Pinpoint the cell where the given text exists, returning its (x, y) midpoint coordinate. 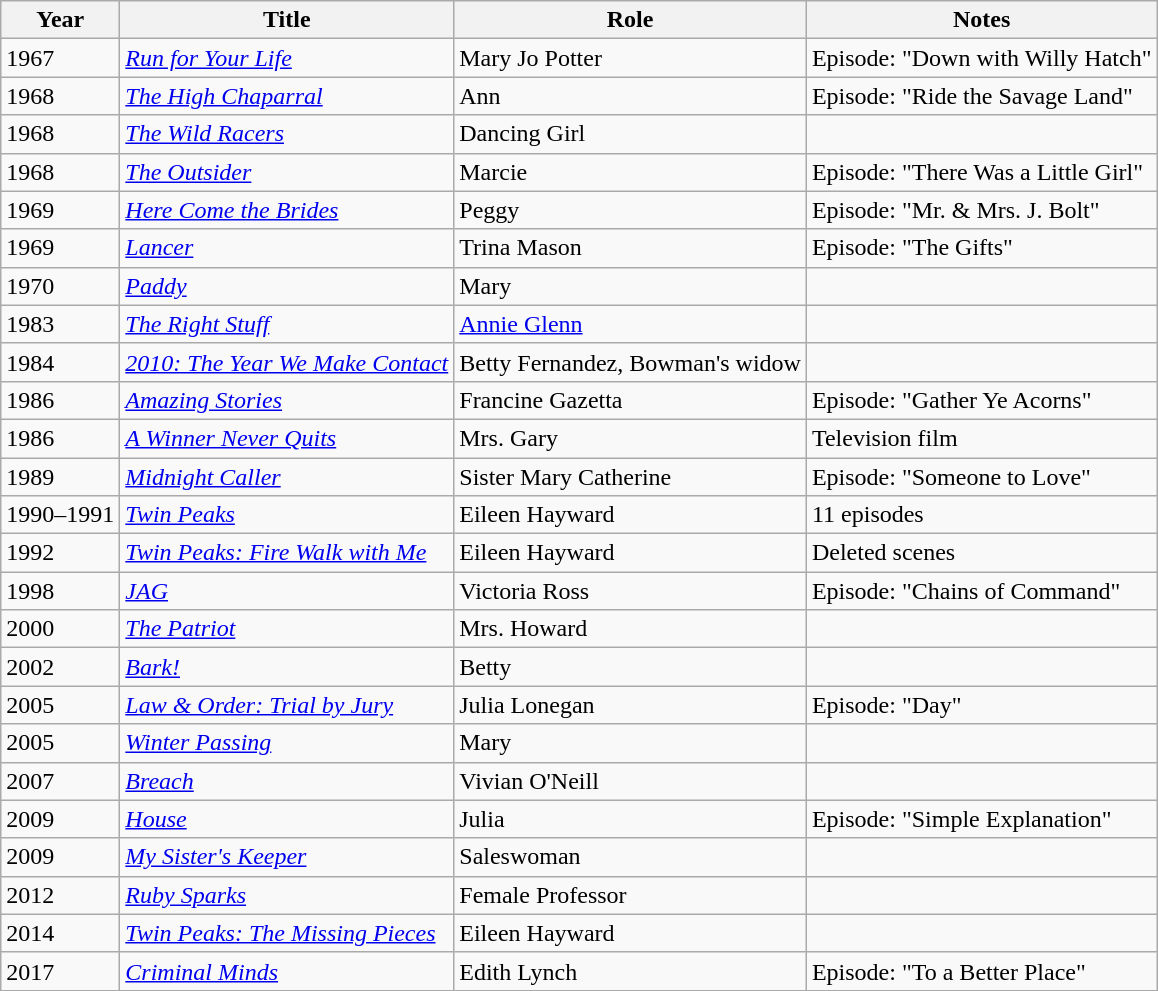
Criminal Minds (287, 971)
Female Professor (630, 895)
House (287, 819)
Here Come the Brides (287, 210)
Twin Peaks: The Missing Pieces (287, 933)
Twin Peaks: Fire Walk with Me (287, 553)
Television film (982, 438)
1970 (60, 286)
Episode: "Down with Willy Hatch" (982, 58)
The Right Stuff (287, 324)
2007 (60, 781)
Vivian O'Neill (630, 781)
Twin Peaks (287, 515)
Title (287, 20)
Trina Mason (630, 248)
Episode: "To a Better Place" (982, 971)
Dancing Girl (630, 134)
Episode: "The Gifts" (982, 248)
Breach (287, 781)
Betty Fernandez, Bowman's widow (630, 362)
2002 (60, 667)
Lancer (287, 248)
Julia (630, 819)
Episode: "Someone to Love" (982, 477)
Sister Mary Catherine (630, 477)
Edith Lynch (630, 971)
Midnight Caller (287, 477)
Marcie (630, 172)
Julia Lonegan (630, 705)
1984 (60, 362)
Year (60, 20)
Mrs. Gary (630, 438)
Episode: "Mr. & Mrs. J. Bolt" (982, 210)
Episode: "Simple Explanation" (982, 819)
Francine Gazetta (630, 400)
2014 (60, 933)
The Wild Racers (287, 134)
2017 (60, 971)
Saleswoman (630, 857)
The Outsider (287, 172)
Ann (630, 96)
Mrs. Howard (630, 629)
Betty (630, 667)
11 episodes (982, 515)
2012 (60, 895)
Role (630, 20)
Victoria Ross (630, 591)
Episode: "Gather Ye Acorns" (982, 400)
A Winner Never Quits (287, 438)
Ruby Sparks (287, 895)
1998 (60, 591)
1990–1991 (60, 515)
1967 (60, 58)
2000 (60, 629)
Episode: "Chains of Command" (982, 591)
Amazing Stories (287, 400)
Law & Order: Trial by Jury (287, 705)
1983 (60, 324)
Notes (982, 20)
The High Chaparral (287, 96)
JAG (287, 591)
Peggy (630, 210)
Episode: "Ride the Savage Land" (982, 96)
Mary Jo Potter (630, 58)
The Patriot (287, 629)
My Sister's Keeper (287, 857)
Episode: "Day" (982, 705)
2010: The Year We Make Contact (287, 362)
Annie Glenn (630, 324)
1989 (60, 477)
Winter Passing (287, 743)
Run for Your Life (287, 58)
Episode: "There Was a Little Girl" (982, 172)
Bark! (287, 667)
Deleted scenes (982, 553)
Paddy (287, 286)
1992 (60, 553)
